From the cell containing the given text, extract its center point as (X, Y) coordinate. 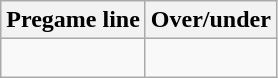
Over/under (210, 20)
Pregame line (74, 20)
